Locate the cell with the specified text and output its [x, y] center coordinate. 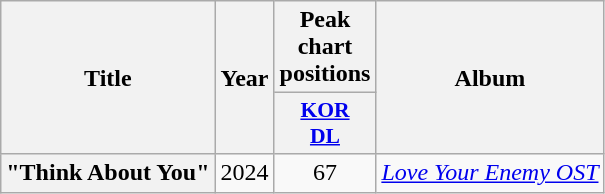
Title [108, 78]
Album [490, 78]
Love Your Enemy OST [490, 173]
67 [325, 173]
"Think About You" [108, 173]
2024 [244, 173]
Peak chart positions [325, 47]
KORDL [325, 124]
Year [244, 78]
